Determine the [X, Y] coordinate at the center of the cell enclosing the given text.  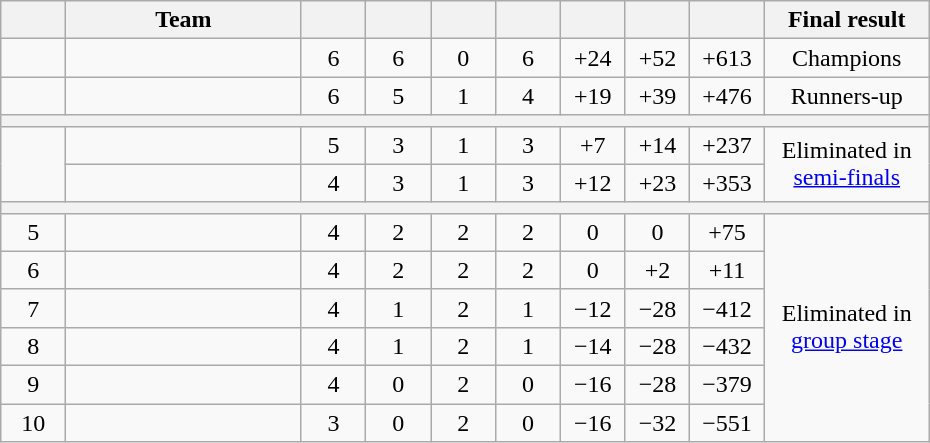
9 [34, 384]
+11 [727, 270]
7 [34, 308]
Runners-up [846, 96]
+613 [727, 58]
−379 [727, 384]
+52 [658, 58]
+39 [658, 96]
−432 [727, 346]
Eliminated in group stage [846, 327]
10 [34, 423]
+476 [727, 96]
8 [34, 346]
−14 [592, 346]
−551 [727, 423]
+24 [592, 58]
−32 [658, 423]
−412 [727, 308]
Eliminated in semi-finals [846, 164]
Final result [846, 20]
Champions [846, 58]
+19 [592, 96]
Team [184, 20]
+12 [592, 183]
+75 [727, 232]
+353 [727, 183]
+14 [658, 145]
+7 [592, 145]
+2 [658, 270]
−12 [592, 308]
+237 [727, 145]
+23 [658, 183]
